Pinpoint the cell where the given text exists, returning its [X, Y] midpoint coordinate. 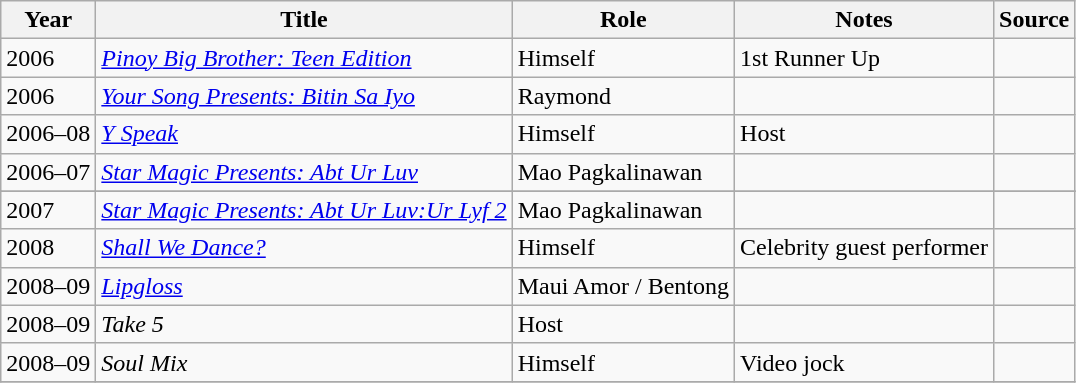
Celebrity guest performer [864, 248]
1st Runner Up [864, 58]
Take 5 [304, 324]
Shall We Dance? [304, 248]
Source [1034, 20]
Your Song Presents: Bitin Sa Iyo [304, 96]
Pinoy Big Brother: Teen Edition [304, 58]
Maui Amor / Bentong [623, 286]
Raymond [623, 96]
Title [304, 20]
Year [48, 20]
Y Speak [304, 134]
2006–07 [48, 172]
Star Magic Presents: Abt Ur Luv [304, 172]
Lipgloss [304, 286]
2006–08 [48, 134]
2008 [48, 248]
Soul Mix [304, 362]
Role [623, 20]
Video jock [864, 362]
Notes [864, 20]
Star Magic Presents: Abt Ur Luv:Ur Lyf 2 [304, 210]
2007 [48, 210]
